Determine the [X, Y] coordinate at the center of the cell enclosing the given text.  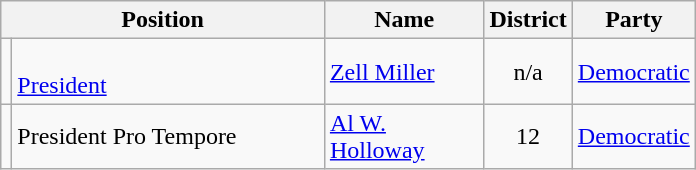
Name [404, 20]
n/a [528, 72]
President Pro Tempore [168, 136]
President [168, 72]
Zell Miller [404, 72]
District [528, 20]
Position [163, 20]
12 [528, 136]
Party [634, 20]
Al W. Holloway [404, 136]
